Return the [x, y] coordinate for the center point of the cell that contains the specified text.  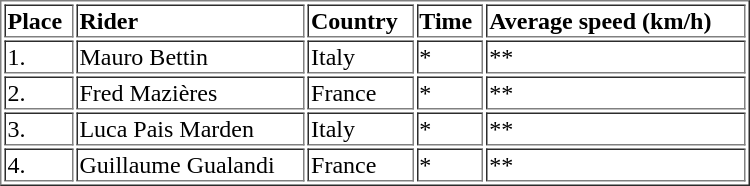
Place [38, 20]
Time [450, 20]
2. [38, 92]
Luca Pais Marden [190, 128]
1. [38, 56]
Country [360, 20]
Guillaume Gualandi [190, 164]
4. [38, 164]
Fred Mazières [190, 92]
Rider [190, 20]
3. [38, 128]
Mauro Bettin [190, 56]
Average speed (km/h) [616, 20]
